Pinpoint the cell where the given text exists, returning its (X, Y) midpoint coordinate. 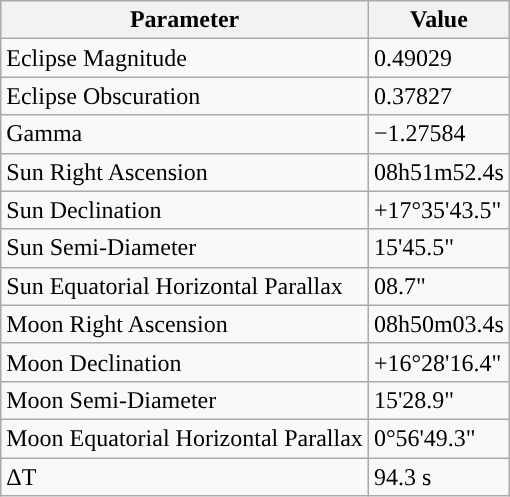
ΔT (185, 477)
Value (438, 20)
15'28.9" (438, 400)
Eclipse Magnitude (185, 58)
Sun Equatorial Horizontal Parallax (185, 286)
Moon Equatorial Horizontal Parallax (185, 438)
Gamma (185, 134)
94.3 s (438, 477)
15'45.5" (438, 248)
08.7" (438, 286)
+16°28'16.4" (438, 362)
08h51m52.4s (438, 172)
Parameter (185, 20)
Eclipse Obscuration (185, 96)
−1.27584 (438, 134)
Moon Right Ascension (185, 324)
08h50m03.4s (438, 324)
Moon Semi-Diameter (185, 400)
Sun Declination (185, 210)
0.49029 (438, 58)
Sun Semi-Diameter (185, 248)
+17°35'43.5" (438, 210)
0.37827 (438, 96)
0°56'49.3" (438, 438)
Moon Declination (185, 362)
Sun Right Ascension (185, 172)
